Extract the [x, y] coordinate from the center of the cell holding the provided text.  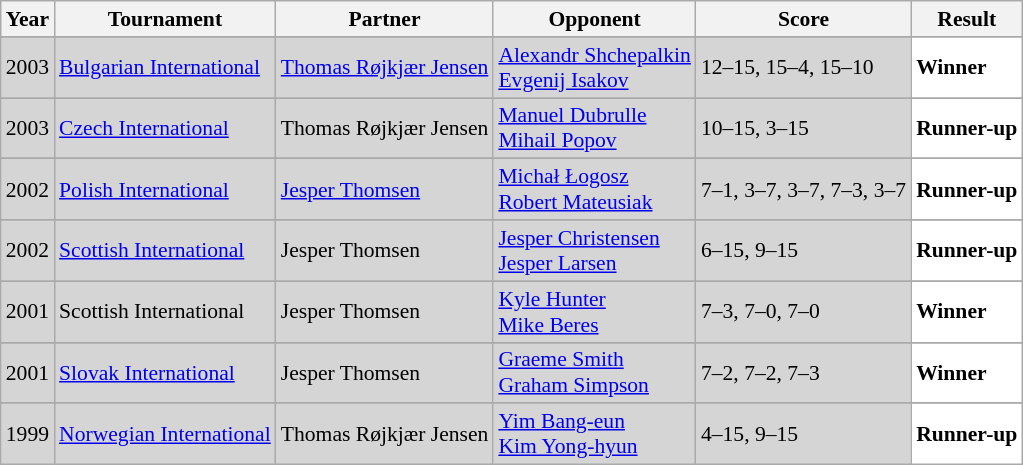
Polish International [165, 190]
Manuel Dubrulle Mihail Popov [594, 128]
Alexandr Shchepalkin Evgenij Isakov [594, 68]
7–2, 7–2, 7–3 [804, 372]
Result [966, 19]
6–15, 9–15 [804, 250]
Tournament [165, 19]
Bulgarian International [165, 68]
Michał Łogosz Robert Mateusiak [594, 190]
Score [804, 19]
12–15, 15–4, 15–10 [804, 68]
Jesper Christensen Jesper Larsen [594, 250]
Czech International [165, 128]
Opponent [594, 19]
Graeme Smith Graham Simpson [594, 372]
Kyle Hunter Mike Beres [594, 312]
7–3, 7–0, 7–0 [804, 312]
Partner [385, 19]
Year [28, 19]
10–15, 3–15 [804, 128]
1999 [28, 434]
7–1, 3–7, 3–7, 7–3, 3–7 [804, 190]
4–15, 9–15 [804, 434]
Norwegian International [165, 434]
Yim Bang-eun Kim Yong-hyun [594, 434]
Slovak International [165, 372]
